Provide the (X, Y) coordinate of the cell's center where the given text is located.  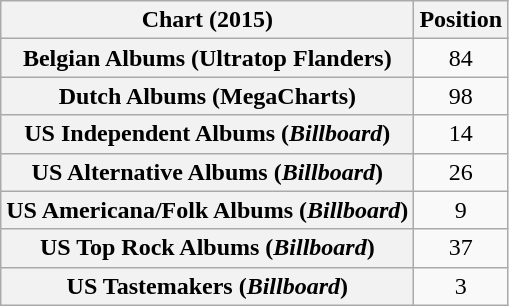
26 (461, 172)
US Alternative Albums (Billboard) (208, 172)
84 (461, 58)
US Top Rock Albums (Billboard) (208, 248)
Position (461, 20)
US Independent Albums (Billboard) (208, 134)
98 (461, 96)
37 (461, 248)
14 (461, 134)
US Tastemakers (Billboard) (208, 286)
3 (461, 286)
Dutch Albums (MegaCharts) (208, 96)
Chart (2015) (208, 20)
US Americana/Folk Albums (Billboard) (208, 210)
9 (461, 210)
Belgian Albums (Ultratop Flanders) (208, 58)
